Detect which cell encompasses the target text, then output its (x, y) center coordinate. 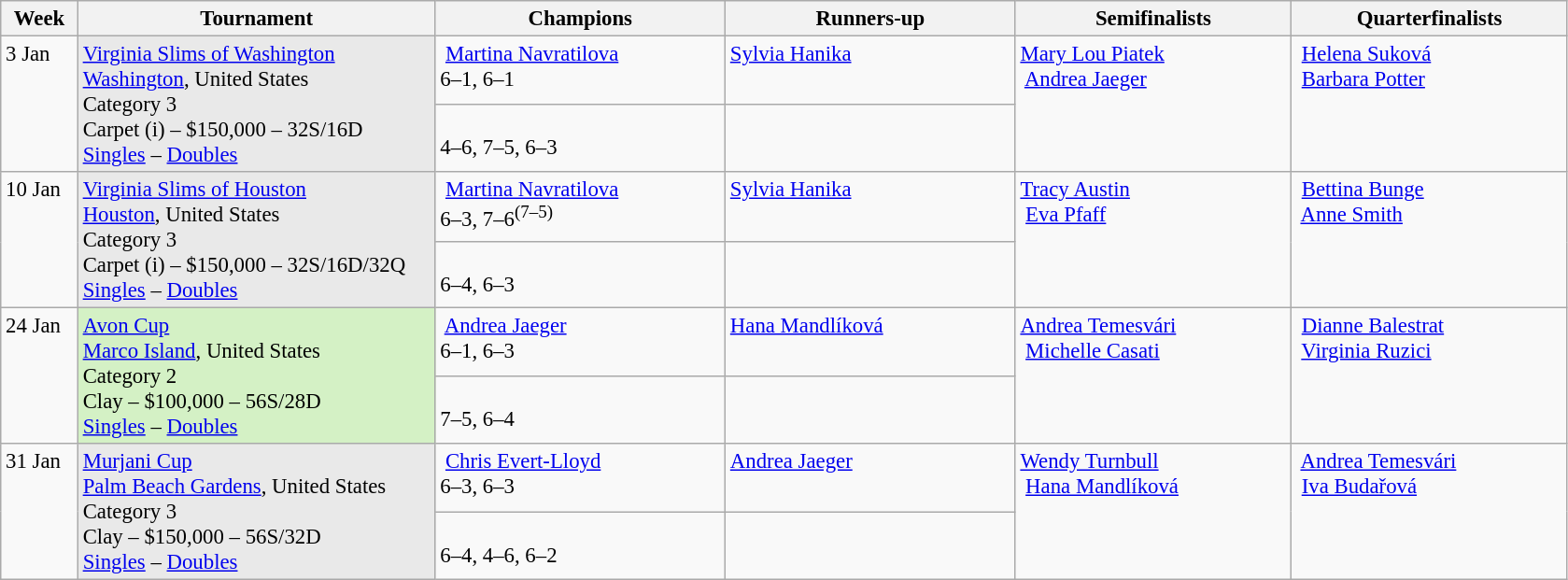
Murjani Cup Palm Beach Gardens, United StatesCategory 3Clay – $150,000 – 56S/32D Singles – Doubles (256, 512)
24 Jan (39, 376)
Semifinalists (1153, 19)
Andrea Temesvári Iva Budařová (1430, 512)
31 Jan (39, 512)
Champions (581, 19)
Martina Navratilova6–3, 7–6(7–5) (581, 207)
Avon Cup Marco Island, United StatesCategory 2Clay – $100,000 – 56S/28D Singles – Doubles (256, 376)
Andrea Jaeger6–1, 6–3 (581, 342)
Virginia Slims of Houston Houston, United StatesCategory 3Carpet (i) – $150,000 – 32S/16D/32Q Singles – Doubles (256, 240)
Andrea Jaeger (870, 478)
Helena Suková Barbara Potter (1430, 105)
Hana Mandlíková (870, 342)
Wendy Turnbull Hana Mandlíková (1153, 512)
6–4, 6–3 (581, 275)
Quarterfinalists (1430, 19)
Virginia Slims of Washington Washington, United StatesCategory 3Carpet (i) – $150,000 – 32S/16D Singles – Doubles (256, 105)
4–6, 7–5, 6–3 (581, 138)
Andrea Temesvári Michelle Casati (1153, 376)
10 Jan (39, 240)
7–5, 6–4 (581, 411)
Mary Lou Piatek Andrea Jaeger (1153, 105)
Runners-up (870, 19)
Martina Navratilova6–1, 6–1 (581, 71)
6–4, 4–6, 6–2 (581, 545)
Week (39, 19)
Tournament (256, 19)
Tracy Austin Eva Pfaff (1153, 240)
Bettina Bunge Anne Smith (1430, 240)
3 Jan (39, 105)
Dianne Balestrat Virginia Ruzici (1430, 376)
Chris Evert-Lloyd6–3, 6–3 (581, 478)
